Pinpoint the cell where the given text exists, returning its [x, y] midpoint coordinate. 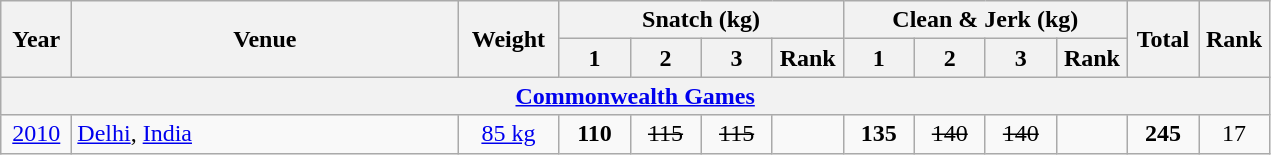
110 [594, 134]
Year [36, 39]
Venue [265, 39]
Weight [508, 39]
245 [1162, 134]
85 kg [508, 134]
2010 [36, 134]
Total [1162, 39]
Commonwealth Games [636, 96]
Snatch (kg) [701, 20]
Clean & Jerk (kg) [985, 20]
Delhi, India [265, 134]
17 [1234, 134]
135 [878, 134]
